Detect which cell encompasses the target text, then output its (X, Y) center coordinate. 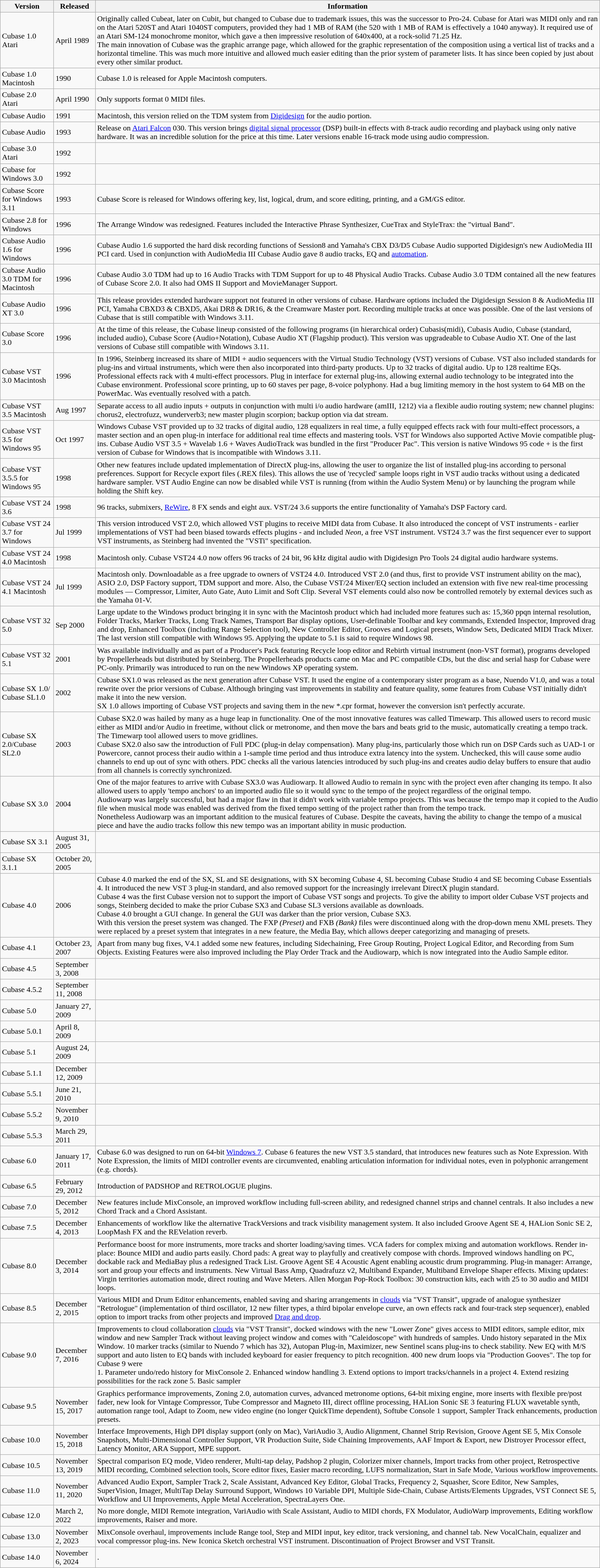
Cubase SX 3.1.1 (27, 863)
Cubase Score for Windows 3.11 (27, 199)
Information (348, 6)
Cubase 9.5 (27, 1406)
Cubase 4.5 (27, 969)
Aug 1997 (75, 410)
1991 (75, 116)
Cubase SX 3.0 (27, 804)
Cubase Audio 1.6 for Windows (27, 249)
November 2, 2023 (75, 1537)
Cubase 13.0 (27, 1537)
Cubase 1.0 is released for Apple Macintosh computers. (348, 78)
Cubase 8.5 (27, 1308)
November 6, 2024 (75, 1557)
Cubase 2.8 for Windows (27, 224)
Cubase VST 3.5 Macintosh (27, 410)
Cubase 9.0 (27, 1355)
September 11, 2008 (75, 990)
Cubase 6.5 (27, 1186)
Cubase 5.0 (27, 1010)
Cubase VST 24 4.0 Macintosh (27, 558)
November 9, 2010 (75, 1115)
Cubase VST 32 5.1 (27, 659)
Cubase 7.5 (27, 1228)
Cubase SX 2.0/Cubase SL2.0 (27, 744)
Cubase 8.0 (27, 1265)
Oct 1997 (75, 440)
February 29, 2012 (75, 1186)
Cubase VST 32 5.0 (27, 625)
Version (27, 6)
November 15, 2018 (75, 1440)
August 24, 2009 (75, 1052)
October 20, 2005 (75, 863)
2001 (75, 659)
Cubase 5.5.2 (27, 1115)
Cubase SX 3.1 (27, 842)
Cubase Score is released for Windows offering key, list, logical, drum, and score editing, printing, and a GM/GS editor. (348, 199)
Cubase VST 24 4.1 Macintosh (27, 587)
2004 (75, 804)
March 29, 2011 (75, 1135)
2002 (75, 693)
December 3, 2014 (75, 1265)
Cubase 4.1 (27, 948)
October 23, 2007 (75, 948)
Cubase 6.0 (27, 1161)
Cubase VST 24 3.7 for Windows (27, 532)
April 8, 2009 (75, 1031)
December 4, 2013 (75, 1228)
Cubase VST 3.5 for Windows 95 (27, 440)
Cubase Audio 3.0 TDM for Macintosh (27, 279)
Cubase 3.0 Atari (27, 153)
Cubase Audio XT 3.0 (27, 308)
Cubase 7.0 (27, 1206)
Only supports format 0 MIDI files. (348, 99)
Cubase 4.5.2 (27, 990)
Cubase VST 24 3.6 (27, 507)
The Arrange Window was redesigned. Features included the Interactive Phrase Synthesizer, CueTrax and StyleTrax: the "virtual Band". (348, 224)
96 tracks, submixers, ReWire, 8 FX sends and eight aux. VST/24 3.6 supports the entire functionality of Yamaha's DSP Factory card. (348, 507)
November 11, 2020 (75, 1490)
Cubase VST 3.0 Macintosh (27, 376)
November 13, 2019 (75, 1465)
Cubase 2.0 Atari (27, 99)
Cubase VST 3.5.5 for Windows 95 (27, 478)
Cubase 1.0 Macintosh (27, 78)
March 2, 2022 (75, 1515)
September 3, 2008 (75, 969)
Macintosh only. Cubase VST24 4.0 now offers 96 tracks of 24 bit, 96 kHz digital audio with Digidesign Pro Tools 24 digital audio hardware systems. (348, 558)
January 17, 2011 (75, 1161)
April 1990 (75, 99)
Cubase 10.5 (27, 1465)
Cubase 5.5.3 (27, 1135)
December 5, 2012 (75, 1206)
August 31, 2005 (75, 842)
November 15, 2017 (75, 1406)
Cubase 5.1 (27, 1052)
Cubase 1.0 Atari (27, 40)
Cubase 5.5.1 (27, 1094)
Cubase for Windows 3.0 (27, 174)
June 21, 2010 (75, 1094)
December 2, 2015 (75, 1308)
Released (75, 6)
Cubase SX 1.0/ Cubase SL1.0 (27, 693)
Macintosh, this version relied on the TDM system from Digidesign for the audio portion. (348, 116)
January 27, 2009 (75, 1010)
Cubase 11.0 (27, 1490)
Cubase Score 3.0 (27, 338)
Cubase 5.1.1 (27, 1073)
Introduction of PADSHOP and RETROLOGUE plugins. (348, 1186)
Cubase 14.0 (27, 1557)
Cubase 12.0 (27, 1515)
December 7, 2016 (75, 1355)
2006 (75, 905)
April 1989 (75, 40)
Cubase 4.0 (27, 905)
. (348, 1557)
Cubase 5.0.1 (27, 1031)
Cubase 10.0 (27, 1440)
December 12, 2009 (75, 1073)
Sep 2000 (75, 625)
1990 (75, 78)
2003 (75, 744)
